Extract the (x, y) coordinate from the center of the cell holding the provided text.  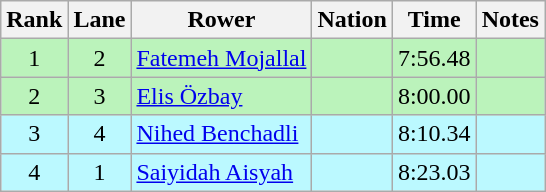
8:10.34 (434, 134)
Nation (352, 20)
Fatemeh Mojallal (222, 58)
Rank (34, 20)
Nihed Benchadli (222, 134)
Time (434, 20)
8:23.03 (434, 172)
Rower (222, 20)
8:00.00 (434, 96)
Lane (100, 20)
Saiyidah Aisyah (222, 172)
Notes (510, 20)
7:56.48 (434, 58)
Elis Özbay (222, 96)
